Capture the cell that displays the provided text and extract its (X, Y) central coordinate. 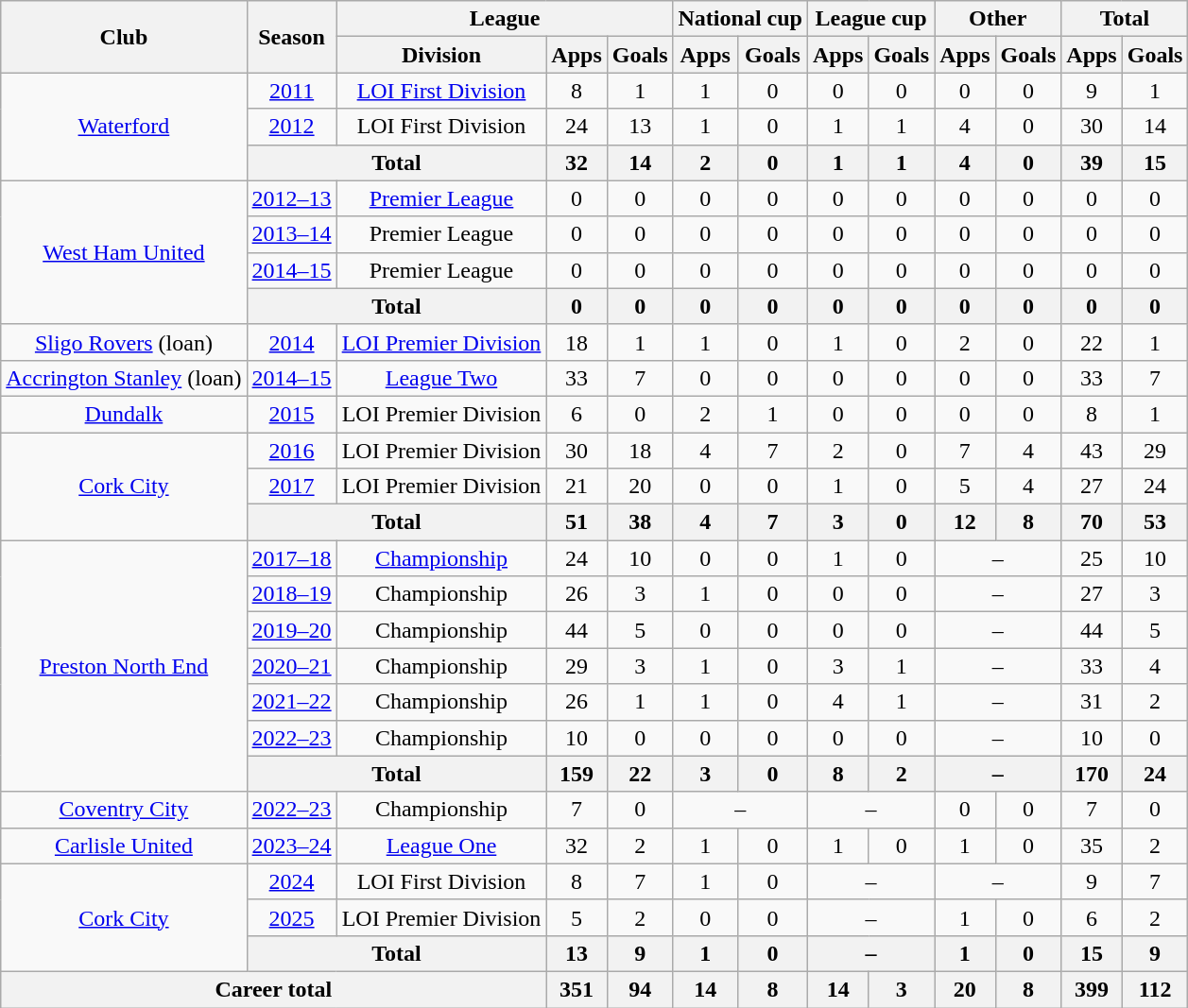
35 (1092, 846)
League (505, 19)
159 (577, 774)
112 (1155, 989)
Club (124, 37)
Dundalk (124, 414)
12 (965, 522)
2014 (291, 342)
2024 (291, 881)
Other (998, 19)
Season (291, 37)
2018–19 (291, 594)
43 (1092, 451)
2020–21 (291, 666)
351 (577, 989)
Career total (274, 989)
Coventry City (124, 810)
2013–14 (291, 234)
31 (1092, 702)
2011 (291, 91)
94 (640, 989)
21 (577, 487)
League cup (870, 19)
2016 (291, 451)
399 (1092, 989)
League One (441, 846)
70 (1092, 522)
West Ham United (124, 252)
38 (640, 522)
National cup (740, 19)
2025 (291, 917)
25 (1092, 558)
League Two (441, 378)
39 (1092, 162)
Preston North End (124, 666)
51 (577, 522)
2015 (291, 414)
2012–13 (291, 198)
2017–18 (291, 558)
2012 (291, 127)
Carlisle United (124, 846)
2021–22 (291, 702)
Sligo Rovers (loan) (124, 342)
Waterford (124, 127)
170 (1092, 774)
Accrington Stanley (loan) (124, 378)
53 (1155, 522)
2017 (291, 487)
2019–20 (291, 630)
Division (441, 55)
2023–24 (291, 846)
